Identify which cell holds the provided text, then report its (x, y) central coordinate. 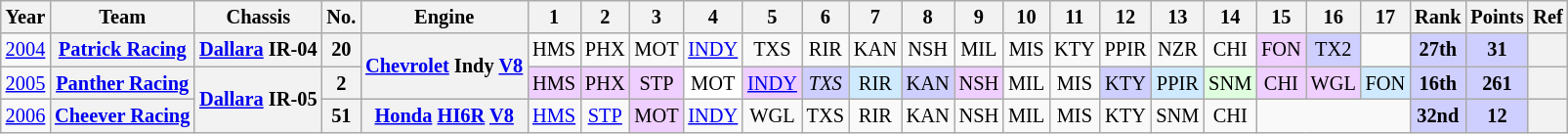
4 (713, 17)
17 (1385, 17)
27th (1438, 50)
1 (554, 17)
11 (1075, 17)
31 (1497, 50)
Rank (1438, 17)
Dallara IR-05 (258, 100)
6 (826, 17)
2006 (25, 115)
Points (1497, 17)
Patrick Racing (122, 50)
NZR (1177, 50)
16th (1438, 83)
Panther Racing (122, 83)
10 (1026, 17)
20 (342, 50)
16 (1334, 17)
Dallara IR-04 (258, 50)
9 (979, 17)
Honda HI6R V8 (444, 115)
15 (1281, 17)
Engine (444, 17)
7 (875, 17)
Chassis (258, 17)
261 (1497, 83)
14 (1230, 17)
Chevrolet Indy V8 (444, 67)
3 (657, 17)
8 (928, 17)
5 (772, 17)
Team (122, 17)
Ref (1547, 17)
No. (342, 17)
Cheever Racing (122, 115)
Year (25, 17)
TX2 (1334, 50)
13 (1177, 17)
2004 (25, 50)
32nd (1438, 115)
2005 (25, 83)
51 (342, 115)
